Provide the [X, Y] coordinate of the cell's center where the given text is located.  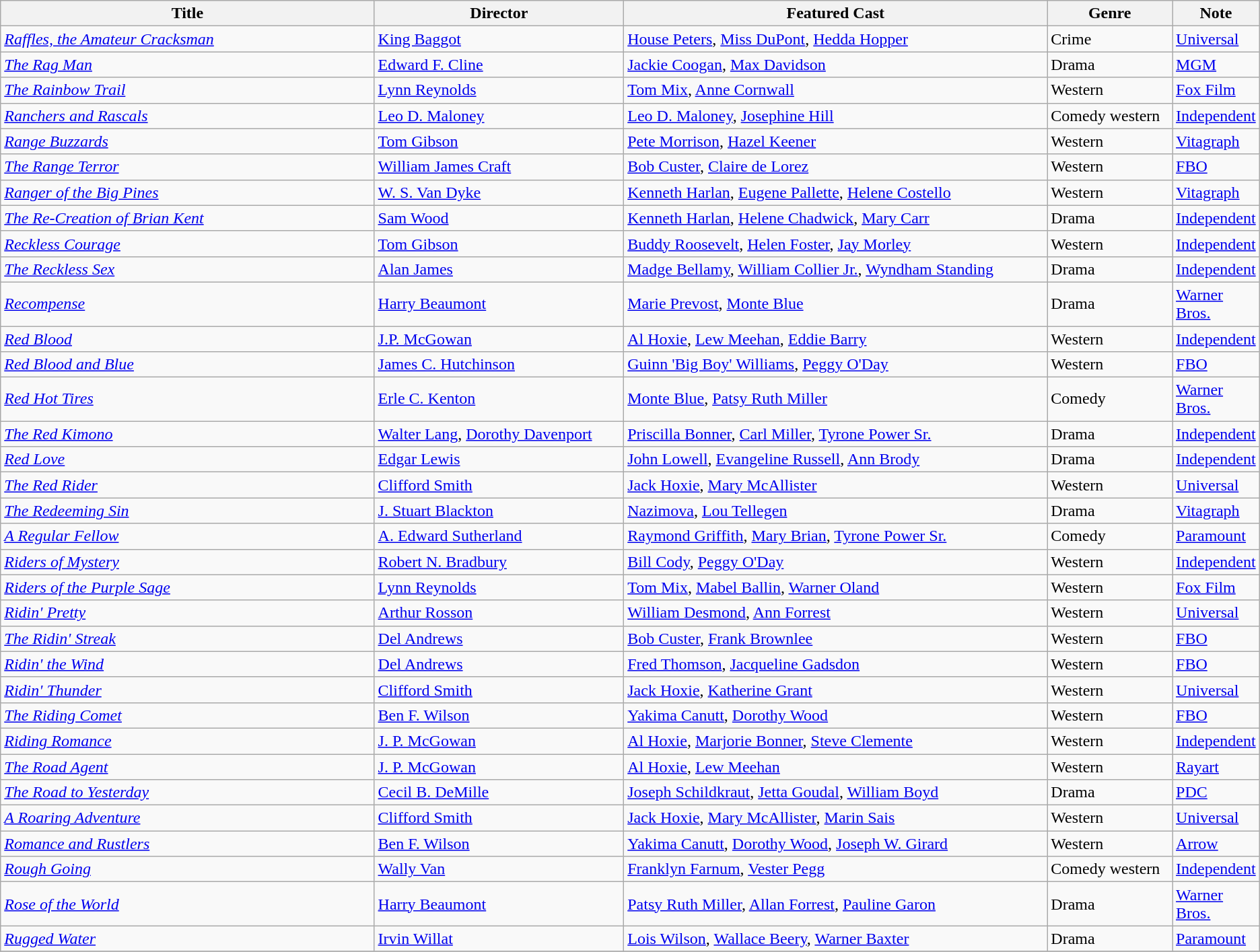
Sam Wood [499, 218]
Title [187, 13]
Range Buzzards [187, 141]
Red Love [187, 460]
Priscilla Bonner, Carl Miller, Tyrone Power Sr. [836, 434]
Ranger of the Big Pines [187, 192]
Cecil B. DeMille [499, 793]
A Regular Fellow [187, 536]
Red Hot Tires [187, 400]
The Rainbow Trail [187, 90]
Alan James [499, 269]
Madge Bellamy, William Collier Jr., Wyndham Standing [836, 269]
Buddy Roosevelt, Helen Foster, Jay Morley [836, 244]
The Range Terror [187, 167]
J. Stuart Blackton [499, 511]
The Reckless Sex [187, 269]
House Peters, Miss DuPont, Hedda Hopper [836, 39]
Tom Mix, Mabel Ballin, Warner Oland [836, 587]
Jackie Coogan, Max Davidson [836, 65]
Walter Lang, Dorothy Davenport [499, 434]
Recompense [187, 304]
Kenneth Harlan, Eugene Pallette, Helene Costello [836, 192]
Fred Thomson, Jacqueline Gadsdon [836, 664]
The Road Agent [187, 766]
Arthur Rosson [499, 613]
Leo D. Maloney, Josephine Hill [836, 116]
Rose of the World [187, 904]
The Riding Comet [187, 715]
The Road to Yesterday [187, 793]
Genre [1110, 13]
Marie Prevost, Monte Blue [836, 304]
Joseph Schildkraut, Jetta Goudal, William Boyd [836, 793]
MGM [1216, 65]
Bob Custer, Claire de Lorez [836, 167]
Bill Cody, Peggy O'Day [836, 562]
Pete Morrison, Hazel Keener [836, 141]
A. Edward Sutherland [499, 536]
Franklyn Farnum, Vester Pegg [836, 869]
Jack Hoxie, Katherine Grant [836, 690]
Crime [1110, 39]
William James Craft [499, 167]
Guinn 'Big Boy' Williams, Peggy O'Day [836, 365]
Riders of the Purple Sage [187, 587]
Nazimova, Lou Tellegen [836, 511]
Ridin' Thunder [187, 690]
Ridin' the Wind [187, 664]
Monte Blue, Patsy Ruth Miller [836, 400]
Al Hoxie, Lew Meehan, Eddie Barry [836, 338]
Rough Going [187, 869]
A Roaring Adventure [187, 818]
Ridin' Pretty [187, 613]
Patsy Ruth Miller, Allan Forrest, Pauline Garon [836, 904]
Ranchers and Rascals [187, 116]
Rugged Water [187, 939]
J.P. McGowan [499, 338]
The Ridin' Streak [187, 638]
Lois Wilson, Wallace Beery, Warner Baxter [836, 939]
Raffles, the Amateur Cracksman [187, 39]
Featured Cast [836, 13]
Arrow [1216, 844]
The Rag Man [187, 65]
Red Blood [187, 338]
The Red Rider [187, 485]
Robert N. Bradbury [499, 562]
The Redeeming Sin [187, 511]
Bob Custer, Frank Brownlee [836, 638]
Yakima Canutt, Dorothy Wood, Joseph W. Girard [836, 844]
Romance and Rustlers [187, 844]
Jack Hoxie, Mary McAllister [836, 485]
Riding Romance [187, 741]
Reckless Courage [187, 244]
Edward F. Cline [499, 65]
Wally Van [499, 869]
Raymond Griffith, Mary Brian, Tyrone Power Sr. [836, 536]
Erle C. Kenton [499, 400]
Director [499, 13]
Note [1216, 13]
Kenneth Harlan, Helene Chadwick, Mary Carr [836, 218]
Tom Mix, Anne Cornwall [836, 90]
Jack Hoxie, Mary McAllister, Marin Sais [836, 818]
John Lowell, Evangeline Russell, Ann Brody [836, 460]
James C. Hutchinson [499, 365]
W. S. Van Dyke [499, 192]
Edgar Lewis [499, 460]
Riders of Mystery [187, 562]
Red Blood and Blue [187, 365]
King Baggot [499, 39]
Al Hoxie, Lew Meehan [836, 766]
Leo D. Maloney [499, 116]
Yakima Canutt, Dorothy Wood [836, 715]
William Desmond, Ann Forrest [836, 613]
The Re-Creation of Brian Kent [187, 218]
Al Hoxie, Marjorie Bonner, Steve Clemente [836, 741]
Irvin Willat [499, 939]
PDC [1216, 793]
The Red Kimono [187, 434]
Rayart [1216, 766]
